Scan for the cell matching the given text and deliver its (x, y) coordinate at center. 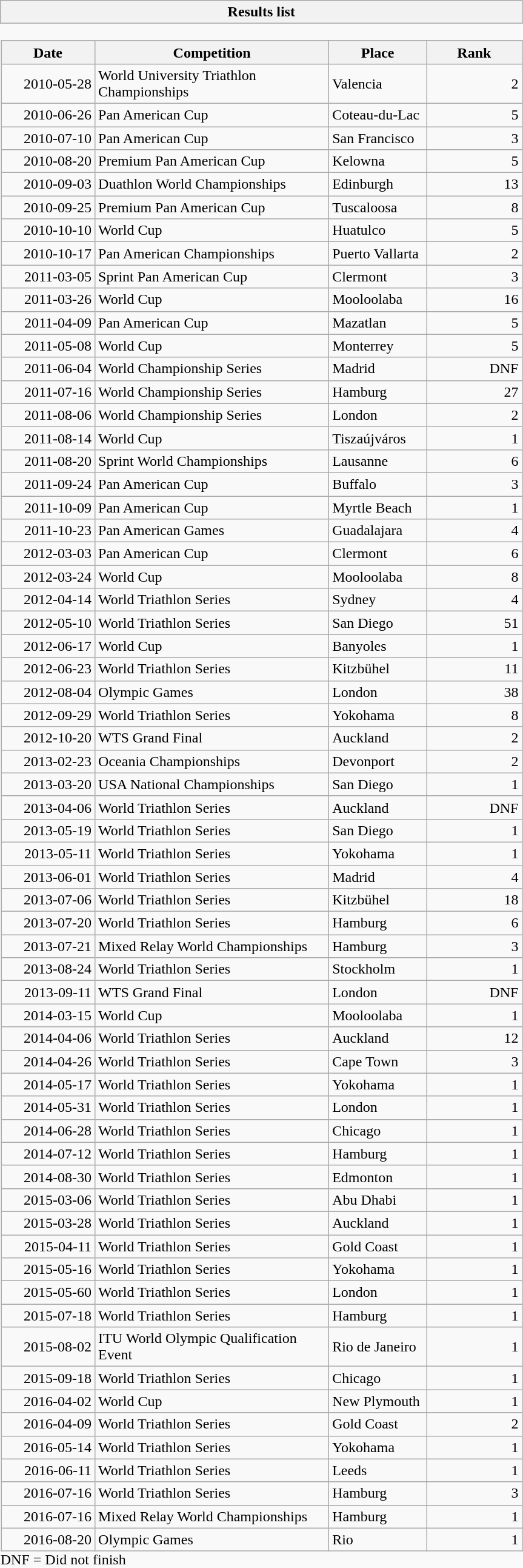
2014-06-28 (48, 1131)
2013-07-21 (48, 946)
New Plymouth (378, 1401)
2016-05-14 (48, 1447)
Cape Town (378, 1062)
Rio de Janeiro (378, 1347)
2011-08-06 (48, 415)
Huatulco (378, 230)
11 (474, 669)
Duathlon World Championships (212, 184)
2013-06-01 (48, 877)
2010-09-03 (48, 184)
Rio (378, 1539)
Rank (474, 52)
2013-03-20 (48, 784)
Leeds (378, 1470)
27 (474, 392)
2015-08-02 (48, 1347)
Place (378, 52)
Edinburgh (378, 184)
Valencia (378, 84)
2012-05-10 (48, 623)
2016-04-02 (48, 1401)
2012-04-14 (48, 600)
Sprint Pan American Cup (212, 277)
2014-08-30 (48, 1177)
Lausanne (378, 461)
2010-09-25 (48, 207)
2013-05-11 (48, 853)
2013-07-20 (48, 923)
13 (474, 184)
2015-04-11 (48, 1247)
2012-03-03 (48, 554)
38 (474, 692)
2012-06-17 (48, 646)
2010-10-17 (48, 254)
2016-06-11 (48, 1470)
2014-04-26 (48, 1062)
2013-05-19 (48, 830)
2010-07-10 (48, 138)
Buffalo (378, 484)
2011-08-14 (48, 438)
2010-10-10 (48, 230)
2010-05-28 (48, 84)
World University Triathlon Championships (212, 84)
2011-04-09 (48, 323)
2013-08-24 (48, 969)
2012-06-23 (48, 669)
2014-04-06 (48, 1038)
18 (474, 900)
2011-10-23 (48, 531)
Guadalajara (378, 531)
2011-07-16 (48, 392)
2015-07-18 (48, 1316)
Edmonton (378, 1177)
Banyoles (378, 646)
San Francisco (378, 138)
2012-03-24 (48, 577)
2011-03-26 (48, 300)
2012-09-29 (48, 715)
2012-08-04 (48, 692)
2015-09-18 (48, 1378)
2010-06-26 (48, 115)
Date (48, 52)
12 (474, 1038)
2016-04-09 (48, 1424)
2016-08-20 (48, 1539)
2012-10-20 (48, 738)
2014-03-15 (48, 1015)
Pan American Games (212, 531)
16 (474, 300)
2015-05-60 (48, 1293)
Mazatlan (378, 323)
Abu Dhabi (378, 1200)
2013-09-11 (48, 992)
Stockholm (378, 969)
Results list (262, 12)
Myrtle Beach (378, 508)
Devonport (378, 761)
Tuscaloosa (378, 207)
2013-07-06 (48, 900)
2011-10-09 (48, 508)
2011-05-08 (48, 346)
2011-09-24 (48, 484)
Pan American Championships (212, 254)
2014-07-12 (48, 1154)
Monterrey (378, 346)
2014-05-17 (48, 1085)
Kelowna (378, 161)
Oceania Championships (212, 761)
2011-06-04 (48, 369)
2010-08-20 (48, 161)
Sprint World Championships (212, 461)
Sydney (378, 600)
2011-03-05 (48, 277)
Coteau-du-Lac (378, 115)
Puerto Vallarta (378, 254)
2015-03-06 (48, 1200)
Tiszaújváros (378, 438)
2014-05-31 (48, 1108)
2013-02-23 (48, 761)
2015-03-28 (48, 1223)
USA National Championships (212, 784)
2013-04-06 (48, 807)
51 (474, 623)
ITU World Olympic Qualification Event (212, 1347)
2015-05-16 (48, 1270)
2011-08-20 (48, 461)
Competition (212, 52)
